Return [X, Y] of the center of cell containing provided text 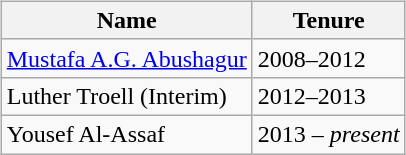
Yousef Al-Assaf [126, 134]
2008–2012 [328, 58]
2013 – present [328, 134]
Mustafa A.G. Abushagur [126, 58]
2012–2013 [328, 96]
Luther Troell (Interim) [126, 96]
Tenure [328, 20]
Name [126, 20]
